Return [X, Y] of the center of cell containing provided text 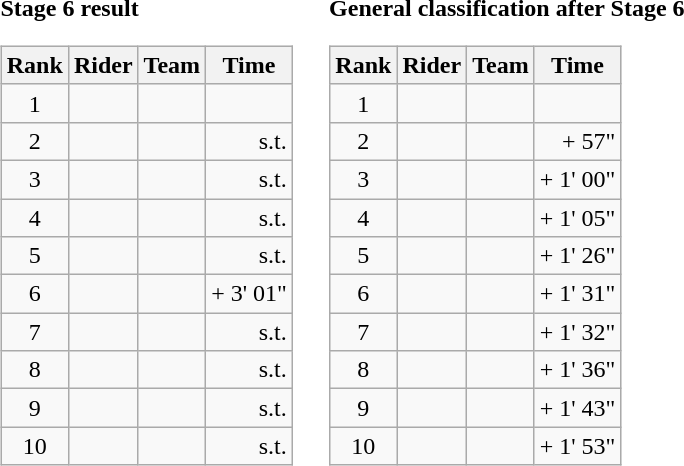
+ 1' 53" [578, 446]
+ 1' 00" [578, 179]
+ 57" [578, 141]
+ 1' 05" [578, 217]
+ 1' 36" [578, 370]
+ 1' 32" [578, 332]
+ 1' 43" [578, 408]
+ 1' 31" [578, 294]
+ 3' 01" [250, 294]
+ 1' 26" [578, 256]
